Return the (x, y) coordinate for the center point of the cell that contains the specified text.  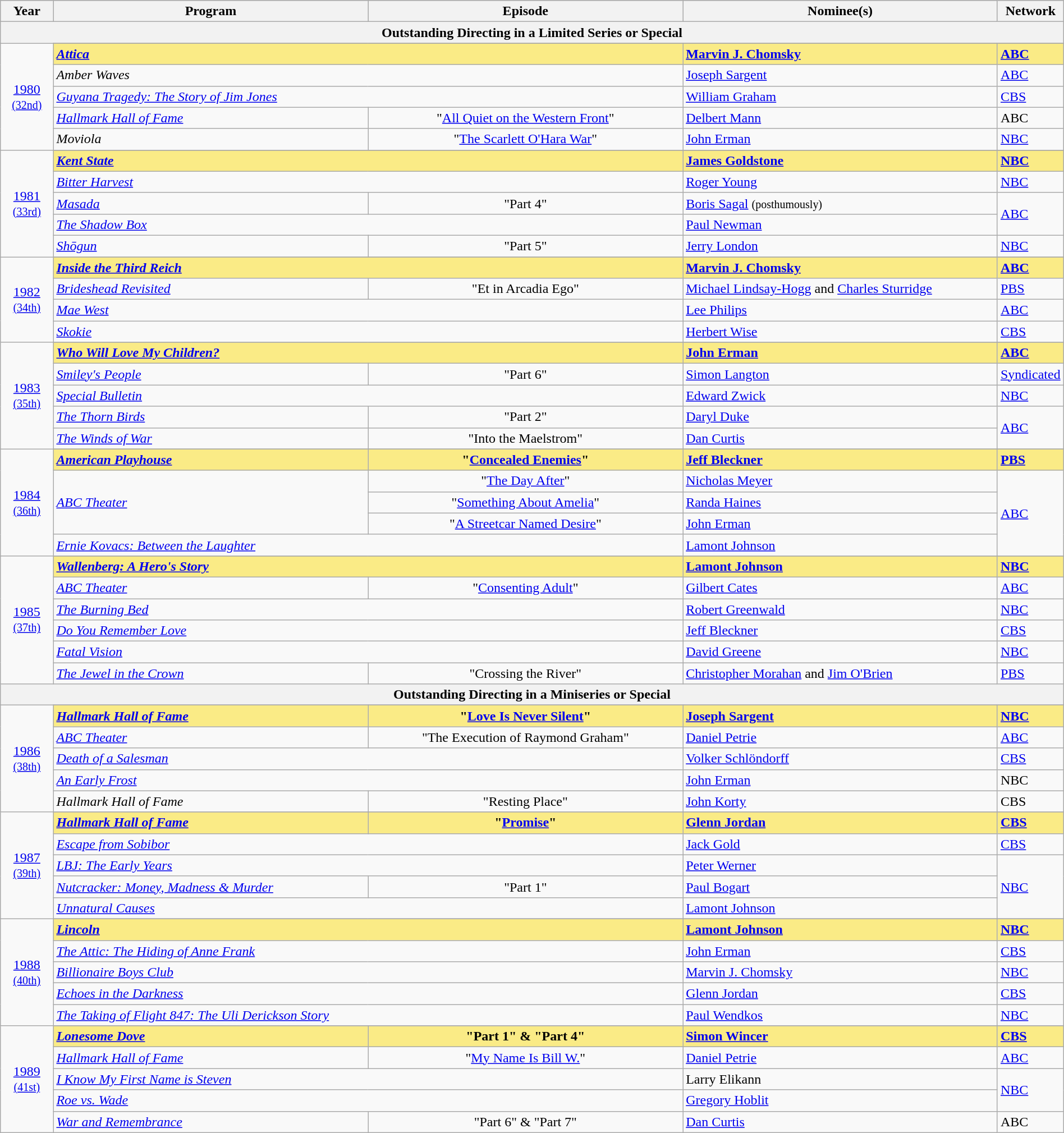
Do You Remember Love (368, 631)
Guyana Tragedy: The Story of Jim Jones (368, 97)
Episode (525, 11)
Smiley's People (211, 374)
The Taking of Flight 847: The Uli Derickson Story (368, 1015)
Jack Gold (841, 844)
Nicholas Meyer (841, 481)
Peter Werner (841, 865)
"Part 6" (525, 374)
"Part 6" & "Part 7" (525, 1122)
The Attic: The Hiding of Anne Frank (368, 951)
Robert Greenwald (841, 609)
The Shadow Box (368, 224)
David Greene (841, 652)
Nutcracker: Money, Madness & Murder (211, 887)
Lincoln (368, 929)
Skokie (368, 332)
"Consenting Adult" (525, 588)
Paul Bogart (841, 887)
Roger Young (841, 182)
Death of a Salesman (368, 759)
Gregory Hoblit (841, 1100)
1988(40th) (27, 972)
Christopher Morahan and Jim O'Brien (841, 673)
Randa Haines (841, 502)
1984(36th) (27, 502)
Daryl Duke (841, 417)
Attica (368, 54)
1985(37th) (27, 620)
Lee Philips (841, 310)
Kent State (368, 160)
Nominee(s) (841, 11)
"Part 5" (525, 246)
Outstanding Directing in a Miniseries or Special (532, 695)
1986(38th) (27, 759)
1989(41st) (27, 1079)
1983(35th) (27, 396)
"Part 1" (525, 887)
"Love Is Never Silent" (525, 716)
"Part 1" & "Part 4" (525, 1036)
War and Remembrance (211, 1122)
Outstanding Directing in a Limited Series or Special (532, 33)
Roe vs. Wade (368, 1100)
John Korty (841, 801)
Ernie Kovacs: Between the Laughter (368, 545)
Brideshead Revisited (211, 289)
"Into the Maelstrom" (525, 438)
1980(32nd) (27, 97)
Syndicated (1030, 374)
The Winds of War (211, 438)
LBJ: The Early Years (368, 865)
Paul Newman (841, 224)
"The Scarlett O'Hara War" (525, 139)
Unnatural Causes (368, 908)
Shōgun (211, 246)
James Goldstone (841, 160)
1981(33rd) (27, 203)
"Promise" (525, 823)
Moviola (211, 139)
"My Name Is Bill W." (525, 1058)
Escape from Sobibor (368, 844)
Gilbert Cates (841, 588)
"Part 2" (525, 417)
Wallenberg: A Hero's Story (368, 566)
"Part 4" (525, 203)
Amber Waves (368, 75)
"The Day After" (525, 481)
Simon Langton (841, 374)
"Crossing the River" (525, 673)
1987(39th) (27, 865)
I Know My First Name is Steven (368, 1079)
"A Streetcar Named Desire" (525, 524)
"Concealed Enemies" (525, 460)
Lonesome Dove (211, 1036)
Year (27, 11)
William Graham (841, 97)
Delbert Mann (841, 118)
"Resting Place" (525, 801)
Herbert Wise (841, 332)
The Thorn Birds (211, 417)
"Et in Arcadia Ego" (525, 289)
The Burning Bed (368, 609)
Program (211, 11)
Who Will Love My Children? (368, 353)
Boris Sagal (posthumously) (841, 203)
"Something About Amelia" (525, 502)
Simon Wincer (841, 1036)
"The Execution of Raymond Graham" (525, 737)
Volker Schlöndorff (841, 759)
Masada (211, 203)
Paul Wendkos (841, 1015)
Larry Elikann (841, 1079)
Network (1030, 11)
"All Quiet on the Western Front" (525, 118)
American Playhouse (211, 460)
Echoes in the Darkness (368, 994)
Fatal Vision (368, 652)
Michael Lindsay-Hogg and Charles Sturridge (841, 289)
Jerry London (841, 246)
An Early Frost (368, 780)
Billionaire Boys Club (368, 973)
1982(34th) (27, 300)
Bitter Harvest (368, 182)
Edward Zwick (841, 396)
Special Bulletin (368, 396)
Inside the Third Reich (368, 268)
The Jewel in the Crown (211, 673)
Mae West (368, 310)
